For the text-containing cell, return its midpoint in (x, y) coordinate format. 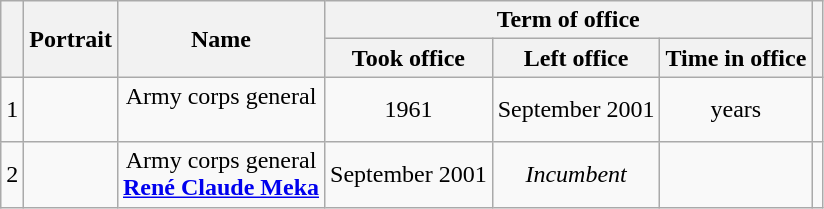
Incumbent (576, 174)
1 (12, 110)
Name (220, 39)
Time in office (736, 58)
Took office (409, 58)
Portrait (71, 39)
Army corps generalRené Claude Meka (220, 174)
1961 (409, 110)
years (736, 110)
Term of office (568, 20)
2 (12, 174)
Left office (576, 58)
Army corps general (220, 110)
